Determine the (x, y) coordinate at the center of the cell enclosing the given text.  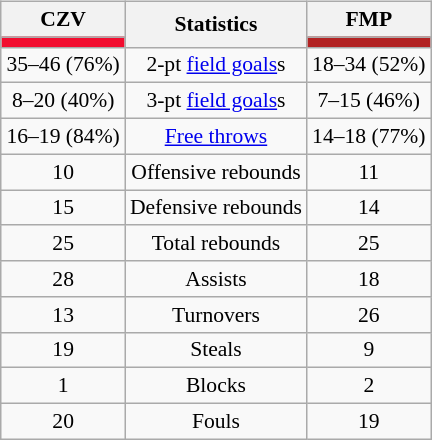
2-pt field goalss (216, 65)
2 (368, 386)
28 (62, 279)
15 (62, 208)
20 (62, 421)
7–15 (46%) (368, 101)
18 (368, 279)
CZV (62, 19)
Statistics (216, 24)
Turnovers (216, 314)
Assists (216, 279)
14–18 (77%) (368, 136)
35–46 (76%) (62, 65)
13 (62, 314)
10 (62, 172)
Free throws (216, 136)
18–34 (52%) (368, 65)
Defensive rebounds (216, 208)
26 (368, 314)
Fouls (216, 421)
16–19 (84%) (62, 136)
3-pt field goalss (216, 101)
9 (368, 350)
8–20 (40%) (62, 101)
Offensive rebounds (216, 172)
11 (368, 172)
Steals (216, 350)
Total rebounds (216, 243)
FMP (368, 19)
Blocks (216, 386)
14 (368, 208)
1 (62, 386)
